Identify which cell holds the provided text, then report its [x, y] central coordinate. 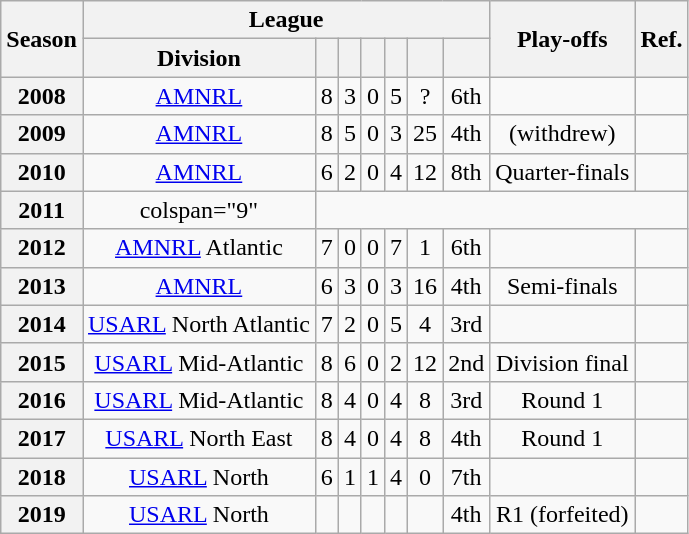
2015 [42, 362]
2010 [42, 172]
League [286, 20]
Division final [562, 362]
2019 [42, 515]
Play-offs [562, 39]
R1 (forfeited) [562, 515]
2017 [42, 438]
2018 [42, 477]
Season [42, 39]
colspan="9" [198, 210]
USARL North East [198, 438]
Quarter-finals [562, 172]
? [426, 96]
2011 [42, 210]
16 [426, 286]
2009 [42, 134]
USARL North Atlantic [198, 324]
2016 [42, 400]
2013 [42, 286]
Semi-finals [562, 286]
AMNRL Atlantic [198, 248]
25 [426, 134]
8th [466, 172]
(withdrew) [562, 134]
7th [466, 477]
2012 [42, 248]
2nd [466, 362]
2014 [42, 324]
2008 [42, 96]
Division [198, 58]
Ref. [662, 39]
